Output the (x, y) coordinate of the center of the cell containing the given text.  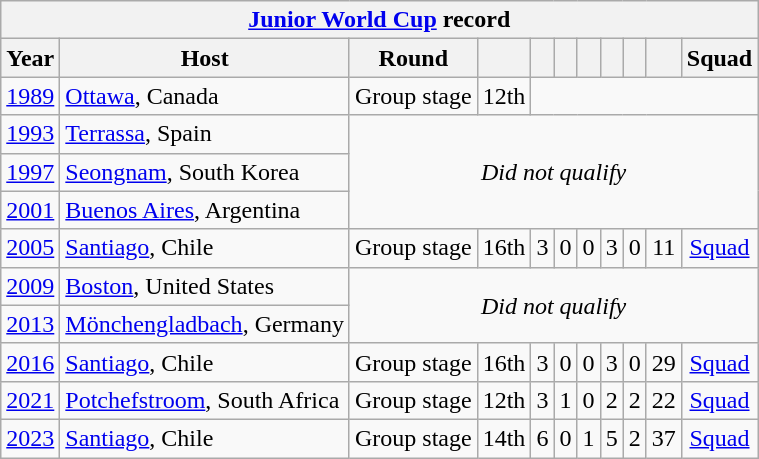
1989 (30, 96)
5 (612, 438)
Buenos Aires, Argentina (205, 210)
14th (504, 438)
1997 (30, 172)
22 (664, 400)
2021 (30, 400)
2023 (30, 438)
Junior World Cup record (380, 20)
Ottawa, Canada (205, 96)
Potchefstroom, South Africa (205, 400)
6 (542, 438)
Mönchengladbach, Germany (205, 324)
29 (664, 362)
2016 (30, 362)
Year (30, 58)
Seongnam, South Korea (205, 172)
Round (413, 58)
37 (664, 438)
Terrassa, Spain (205, 134)
2013 (30, 324)
Boston, United States (205, 286)
2009 (30, 286)
Host (205, 58)
11 (664, 248)
2005 (30, 248)
1993 (30, 134)
2001 (30, 210)
